Determine the (x, y) coordinate at the center of the cell enclosing the given text.  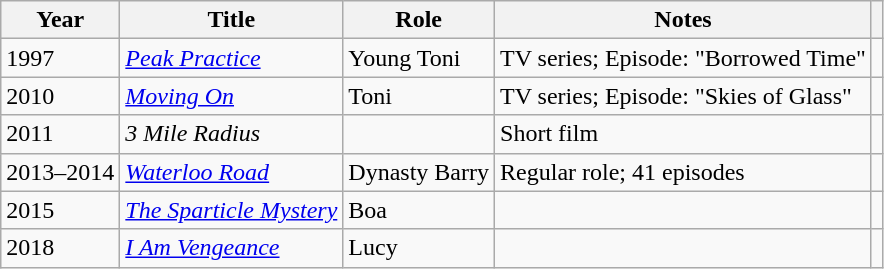
Year (60, 20)
2015 (60, 210)
Boa (419, 210)
2010 (60, 96)
Moving On (232, 96)
Title (232, 20)
3 Mile Radius (232, 134)
I Am Vengeance (232, 248)
2013–2014 (60, 172)
Dynasty Barry (419, 172)
Lucy (419, 248)
Waterloo Road (232, 172)
Regular role; 41 episodes (684, 172)
Short film (684, 134)
Toni (419, 96)
Notes (684, 20)
2018 (60, 248)
Peak Practice (232, 58)
Role (419, 20)
TV series; Episode: "Borrowed Time" (684, 58)
TV series; Episode: "Skies of Glass" (684, 96)
1997 (60, 58)
Young Toni (419, 58)
The Sparticle Mystery (232, 210)
2011 (60, 134)
